Provide the (x, y) coordinate of the cell's center where the given text is located.  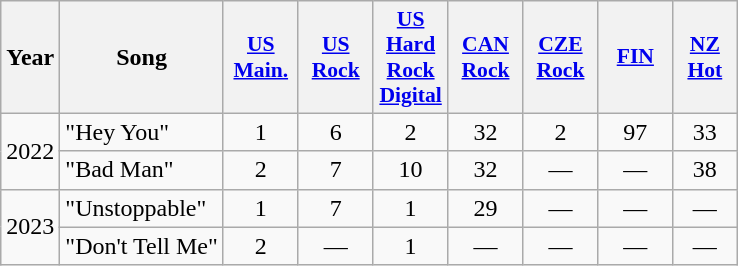
2023 (30, 227)
CANRock (486, 57)
33 (705, 132)
USMain. (260, 57)
"Don't Tell Me" (142, 246)
"Unstoppable" (142, 208)
38 (705, 170)
"Hey You" (142, 132)
USRock (336, 57)
"Bad Man" (142, 170)
97 (636, 132)
Song (142, 57)
CZERock (560, 57)
NZHot (705, 57)
US HardRockDigital (410, 57)
29 (486, 208)
FIN (636, 57)
10 (410, 170)
Year (30, 57)
2022 (30, 151)
6 (336, 132)
